Search for the cell housing the specified text and yield its (x, y) center coordinate. 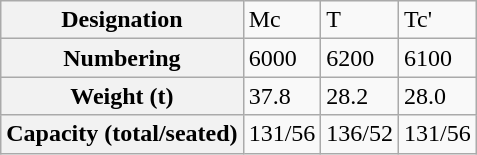
6200 (360, 58)
Weight (t) (122, 96)
28.0 (438, 96)
Designation (122, 20)
Capacity (total/seated) (122, 134)
6100 (438, 58)
6000 (282, 58)
28.2 (360, 96)
Numbering (122, 58)
Tc' (438, 20)
T (360, 20)
Mc (282, 20)
37.8 (282, 96)
136/52 (360, 134)
